Provide the (X, Y) coordinate of the cell's center where the given text is located.  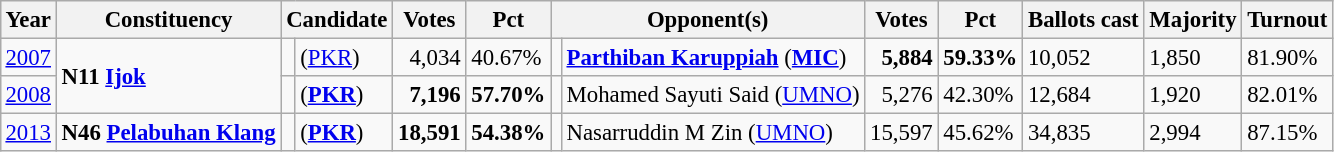
2,994 (1193, 133)
2013 (28, 133)
Nasarruddin M Zin (UMNO) (713, 133)
Parthiban Karuppiah (MIC) (713, 57)
Year (28, 20)
4,034 (430, 57)
Mohamed Sayuti Said (UMNO) (713, 95)
5,276 (902, 95)
42.30% (980, 95)
18,591 (430, 133)
Ballots cast (1084, 20)
5,884 (902, 57)
82.01% (1288, 95)
1,920 (1193, 95)
15,597 (902, 133)
40.67% (508, 57)
2007 (28, 57)
45.62% (980, 133)
Constituency (168, 20)
54.38% (508, 133)
1,850 (1193, 57)
2008 (28, 95)
Majority (1193, 20)
59.33% (980, 57)
34,835 (1084, 133)
N46 Pelabuhan Klang (168, 133)
87.15% (1288, 133)
7,196 (430, 95)
Candidate (337, 20)
57.70% (508, 95)
10,052 (1084, 57)
12,684 (1084, 95)
Turnout (1288, 20)
N11 Ijok (168, 76)
Opponent(s) (708, 20)
81.90% (1288, 57)
